Output the [x, y] coordinate of the center of the cell containing the given text.  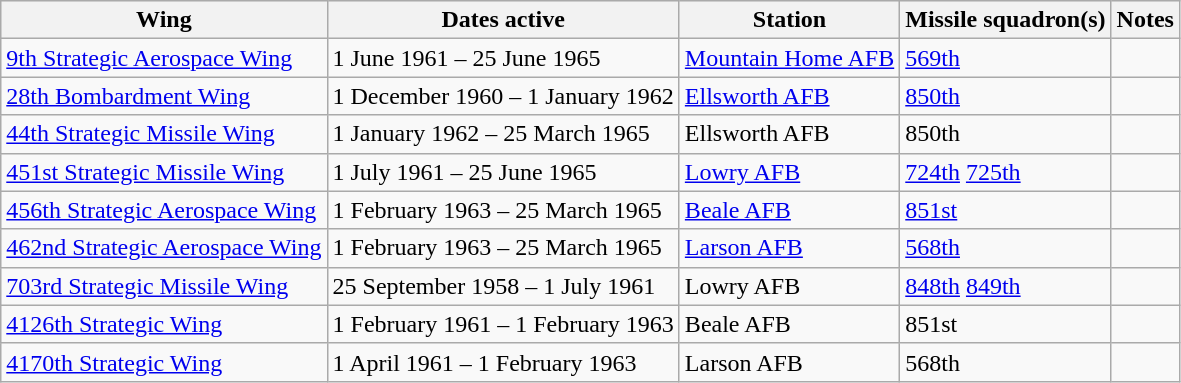
1 February 1961 – 1 February 1963 [503, 324]
1 April 1961 – 1 February 1963 [503, 362]
Station [789, 20]
Missile squadron(s) [1006, 20]
25 September 1958 – 1 July 1961 [503, 286]
848th 849th [1006, 286]
Wing [164, 20]
Mountain Home AFB [789, 58]
462nd Strategic Aerospace Wing [164, 248]
724th 725th [1006, 172]
44th Strategic Missile Wing [164, 134]
569th [1006, 58]
1 December 1960 – 1 January 1962 [503, 96]
4170th Strategic Wing [164, 362]
9th Strategic Aerospace Wing [164, 58]
451st Strategic Missile Wing [164, 172]
Dates active [503, 20]
4126th Strategic Wing [164, 324]
28th Bombardment Wing [164, 96]
Notes [1145, 20]
1 June 1961 – 25 June 1965 [503, 58]
703rd Strategic Missile Wing [164, 286]
1 January 1962 – 25 March 1965 [503, 134]
456th Strategic Aerospace Wing [164, 210]
1 July 1961 – 25 June 1965 [503, 172]
